Scan for the cell matching the given text and deliver its (x, y) coordinate at center. 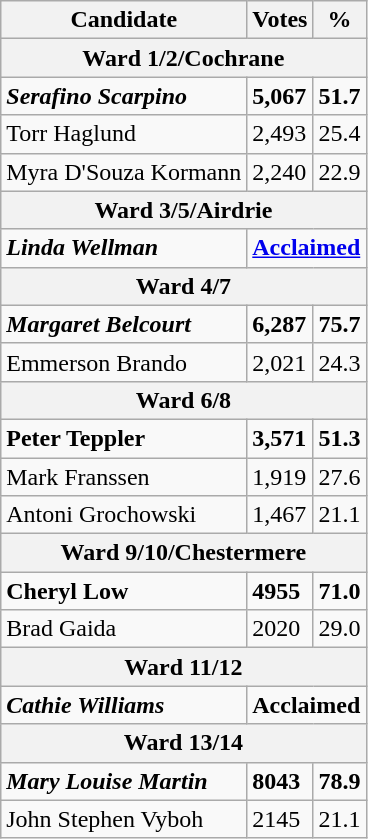
Ward 13/14 (184, 743)
John Stephen Vyboh (124, 819)
Emmerson Brando (124, 362)
Cheryl Low (124, 591)
Serafino Scarpino (124, 96)
75.7 (340, 324)
Candidate (124, 20)
71.0 (340, 591)
27.6 (340, 477)
Mark Franssen (124, 477)
2,240 (280, 172)
2020 (280, 629)
Ward 11/12 (184, 667)
Ward 6/8 (184, 400)
Brad Gaida (124, 629)
6,287 (280, 324)
2145 (280, 819)
1,919 (280, 477)
Peter Teppler (124, 438)
3,571 (280, 438)
51.7 (340, 96)
Linda Wellman (124, 248)
Ward 3/5/Airdrie (184, 210)
22.9 (340, 172)
Myra D'Souza Kormann (124, 172)
29.0 (340, 629)
Cathie Williams (124, 705)
51.3 (340, 438)
Margaret Belcourt (124, 324)
Antoni Grochowski (124, 515)
25.4 (340, 134)
4955 (280, 591)
Ward 1/2/Cochrane (184, 58)
Ward 9/10/Chestermere (184, 553)
Votes (280, 20)
Mary Louise Martin (124, 781)
2,021 (280, 362)
24.3 (340, 362)
Torr Haglund (124, 134)
2,493 (280, 134)
Ward 4/7 (184, 286)
78.9 (340, 781)
% (340, 20)
1,467 (280, 515)
8043 (280, 781)
5,067 (280, 96)
